Find where the given text appears and provide that cell's center as [x, y] coordinate. 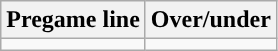
Over/under [210, 20]
Pregame line [74, 20]
